Search for the cell housing the specified text and yield its (X, Y) center coordinate. 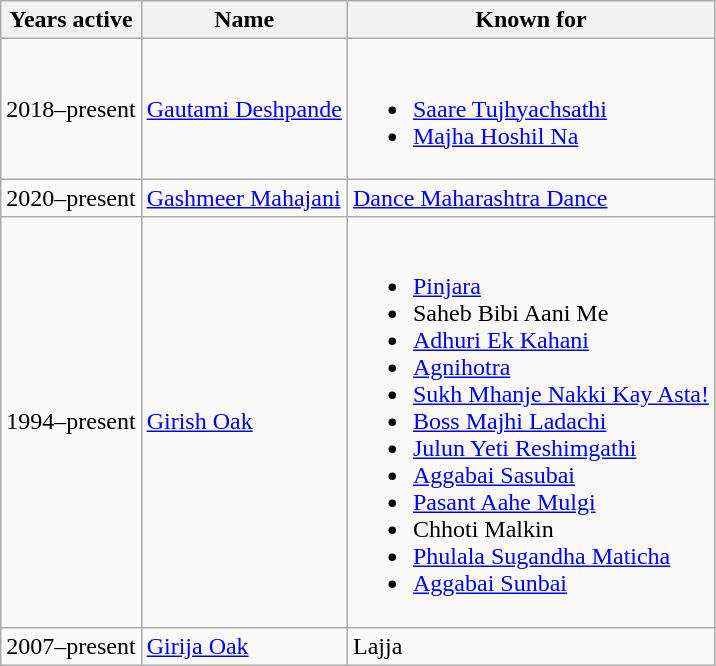
Years active (71, 20)
Girish Oak (244, 422)
Saare TujhyachsathiMajha Hoshil Na (530, 109)
Gautami Deshpande (244, 109)
2020–present (71, 198)
1994–present (71, 422)
2018–present (71, 109)
2007–present (71, 646)
Known for (530, 20)
Gashmeer Mahajani (244, 198)
Lajja (530, 646)
Name (244, 20)
Dance Maharashtra Dance (530, 198)
Girija Oak (244, 646)
